Return [x, y] of the center of cell containing provided text 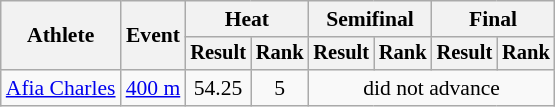
400 m [154, 88]
Afia Charles [61, 88]
Semifinal [370, 19]
Final [494, 19]
Heat [246, 19]
5 [280, 88]
Athlete [61, 36]
Event [154, 36]
54.25 [218, 88]
did not advance [431, 88]
